From the cell containing the given text, extract its center point as (X, Y) coordinate. 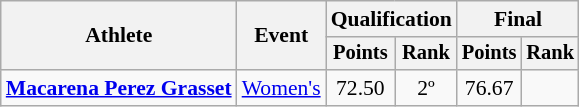
2º (426, 88)
Qualification (392, 19)
76.67 (489, 88)
72.50 (360, 88)
Athlete (119, 36)
Final (518, 19)
Macarena Perez Grasset (119, 88)
Women's (282, 88)
Event (282, 36)
